Locate the cell with the specified text and output its (X, Y) center coordinate. 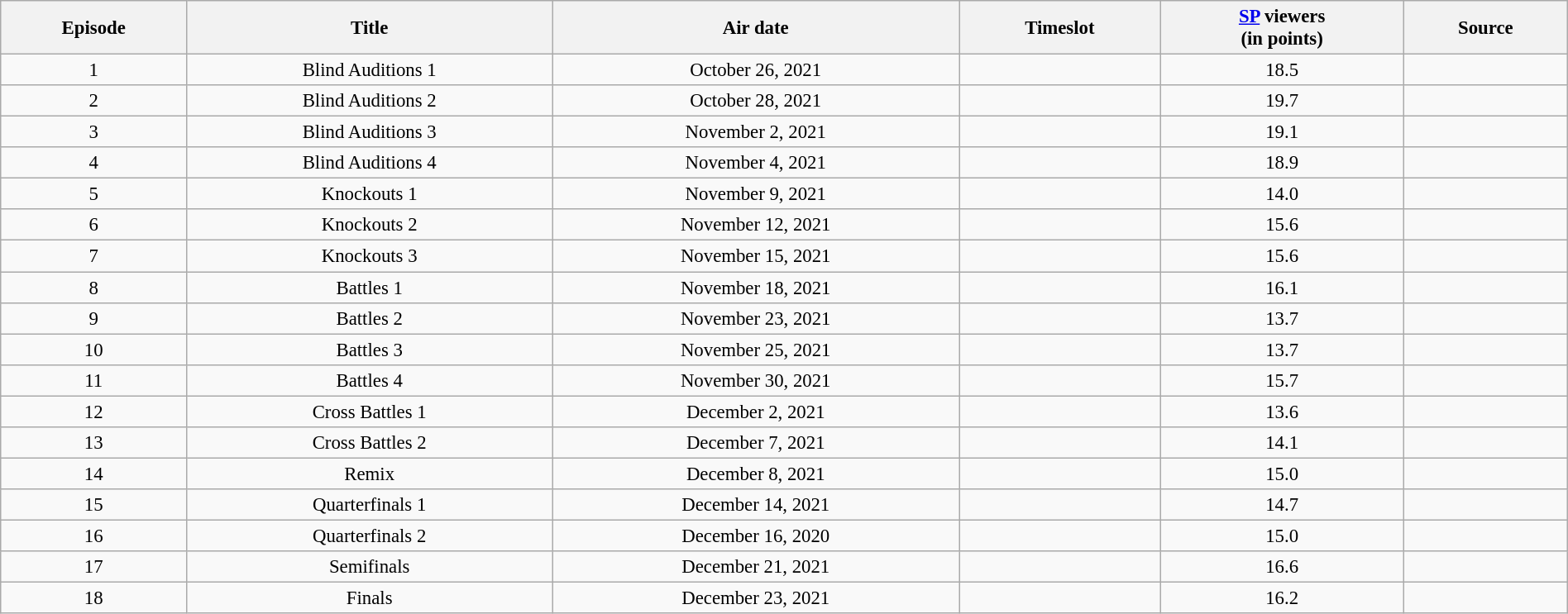
Timeslot (1060, 28)
17 (94, 567)
14.0 (1282, 194)
16.2 (1282, 598)
1 (94, 70)
14.7 (1282, 505)
December 8, 2021 (756, 474)
Knockouts 3 (370, 256)
16 (94, 535)
16.6 (1282, 567)
Battles 4 (370, 380)
14.1 (1282, 443)
18 (94, 598)
Blind Auditions 3 (370, 132)
16.1 (1282, 288)
12 (94, 412)
November 30, 2021 (756, 380)
Semifinals (370, 567)
2 (94, 101)
19.1 (1282, 132)
November 25, 2021 (756, 350)
Episode (94, 28)
10 (94, 350)
7 (94, 256)
Battles 3 (370, 350)
Blind Auditions 4 (370, 163)
November 9, 2021 (756, 194)
3 (94, 132)
19.7 (1282, 101)
December 14, 2021 (756, 505)
Air date (756, 28)
Quarterfinals 1 (370, 505)
Blind Auditions 2 (370, 101)
November 23, 2021 (756, 318)
Knockouts 2 (370, 226)
November 18, 2021 (756, 288)
8 (94, 288)
Remix (370, 474)
November 12, 2021 (756, 226)
SP viewers(in points) (1282, 28)
December 16, 2020 (756, 535)
Battles 2 (370, 318)
Knockouts 1 (370, 194)
Finals (370, 598)
November 4, 2021 (756, 163)
November 2, 2021 (756, 132)
Title (370, 28)
13 (94, 443)
December 21, 2021 (756, 567)
13.6 (1282, 412)
5 (94, 194)
14 (94, 474)
Cross Battles 2 (370, 443)
Cross Battles 1 (370, 412)
9 (94, 318)
15 (94, 505)
6 (94, 226)
4 (94, 163)
Source (1485, 28)
October 28, 2021 (756, 101)
December 7, 2021 (756, 443)
October 26, 2021 (756, 70)
15.7 (1282, 380)
18.5 (1282, 70)
11 (94, 380)
December 23, 2021 (756, 598)
November 15, 2021 (756, 256)
Blind Auditions 1 (370, 70)
December 2, 2021 (756, 412)
Quarterfinals 2 (370, 535)
18.9 (1282, 163)
Battles 1 (370, 288)
